Return [x, y] of the center of cell containing provided text 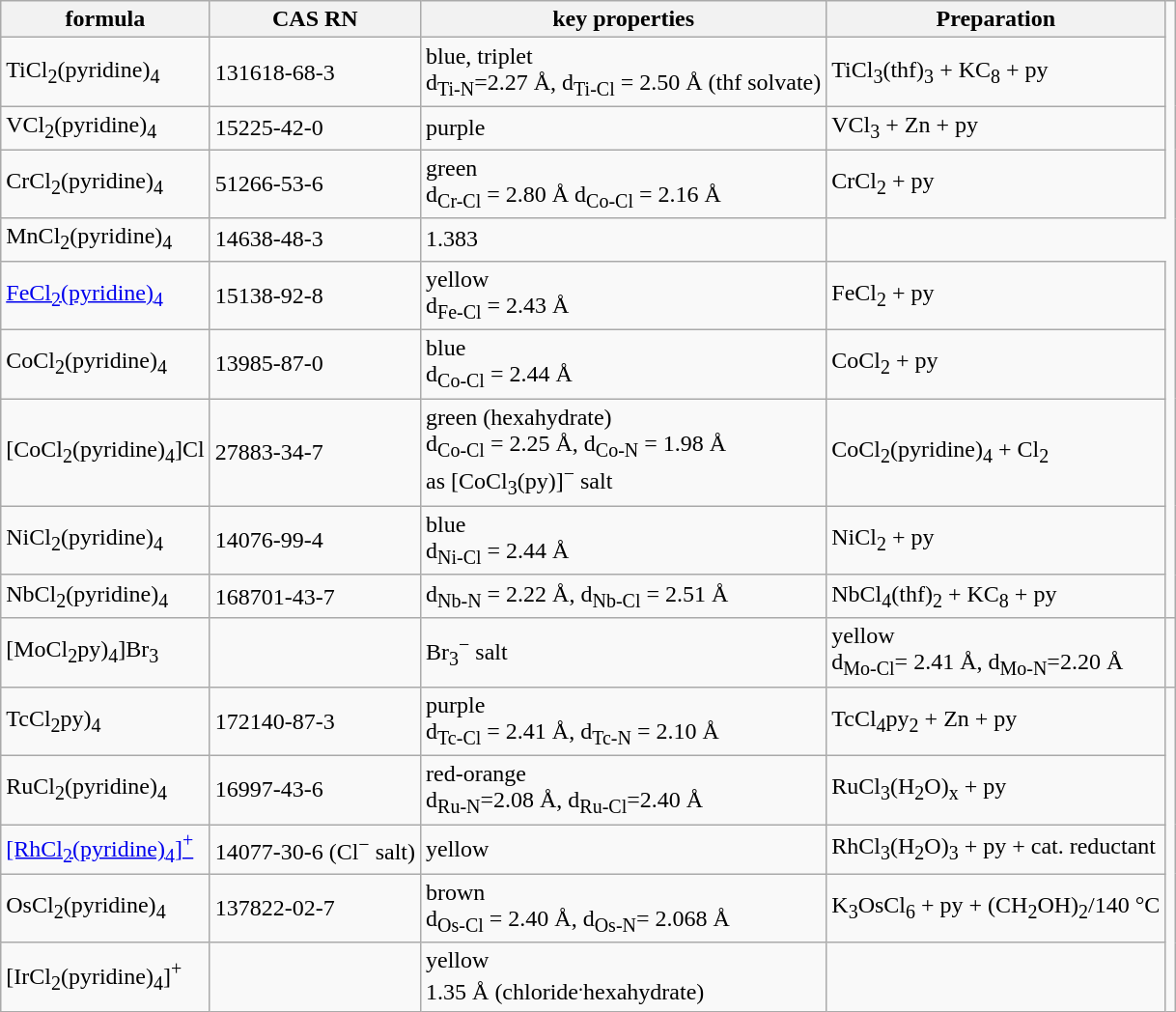
purple [624, 127]
yellow dFe-Cl = 2.43 Å [624, 295]
RuCl2(pyridine)4 [105, 790]
CoCl2(pyridine)4 + Cl2 [996, 452]
1.383 [624, 239]
[IrCl2(pyridine)4]+ [105, 977]
blue dNi-Cl = 2.44 Å [624, 541]
TcCl2py)4 [105, 720]
yellow 1.35 Å (chloride.hexahydrate) [624, 977]
14077-30-6 (Cl− salt) [315, 850]
CrCl2(pyridine)4 [105, 183]
137822-02-7 [315, 908]
TiCl2(pyridine)4 [105, 71]
[CoCl2(pyridine)4]Cl [105, 452]
NbCl4(thf)2 + KC8 + py [996, 596]
RhCl3(H2O)3 + py + cat. reductant [996, 850]
CoCl2 + py [996, 365]
OsCl2(pyridine)4 [105, 908]
13985-87-0 [315, 365]
FeCl2(pyridine)4 [105, 295]
51266-53-6 [315, 183]
172140-87-3 [315, 720]
green (hexahydrate)dCo-Cl = 2.25 Å, dCo-N = 1.98 Åas [CoCl3(py)]− salt [624, 452]
16997-43-6 [315, 790]
[RhCl2(pyridine)4]+ [105, 850]
14638-48-3 [315, 239]
MnCl2(pyridine)4 [105, 239]
14076-99-4 [315, 541]
Br3− salt [624, 653]
TiCl3(thf)3 + KC8 + py [996, 71]
CAS RN [315, 19]
dNb-N = 2.22 Å, dNb-Cl = 2.51 Å [624, 596]
NiCl2(pyridine)4 [105, 541]
Preparation [996, 19]
TcCl4py2 + Zn + py [996, 720]
RuCl3(H2O)x + py [996, 790]
yellowdMo-Cl= 2.41 Å, dMo-N=2.20 Å [996, 653]
27883-34-7 [315, 452]
15225-42-0 [315, 127]
key properties [624, 19]
VCl3 + Zn + py [996, 127]
NiCl2 + py [996, 541]
CoCl2(pyridine)4 [105, 365]
[MoCl2py)4]Br3 [105, 653]
yellow [624, 850]
greendCr-Cl = 2.80 Å dCo-Cl = 2.16 Å [624, 183]
VCl2(pyridine)4 [105, 127]
K3OsCl6 + py + (CH2OH)2/140 °C [996, 908]
168701-43-7 [315, 596]
red-orangedRu-N=2.08 Å, dRu-Cl=2.40 Å [624, 790]
purpledTc-Cl = 2.41 Å, dTc-N = 2.10 Å [624, 720]
brown dOs-Cl = 2.40 Å, dOs-N= 2.068 Å [624, 908]
15138-92-8 [315, 295]
blue, tripletdTi-N=2.27 Å, dTi-Cl = 2.50 Å (thf solvate) [624, 71]
FeCl2 + py [996, 295]
bluedCo-Cl = 2.44 Å [624, 365]
131618-68-3 [315, 71]
CrCl2 + py [996, 183]
NbCl2(pyridine)4 [105, 596]
formula [105, 19]
